Output the [X, Y] coordinate of the center of the cell containing the given text.  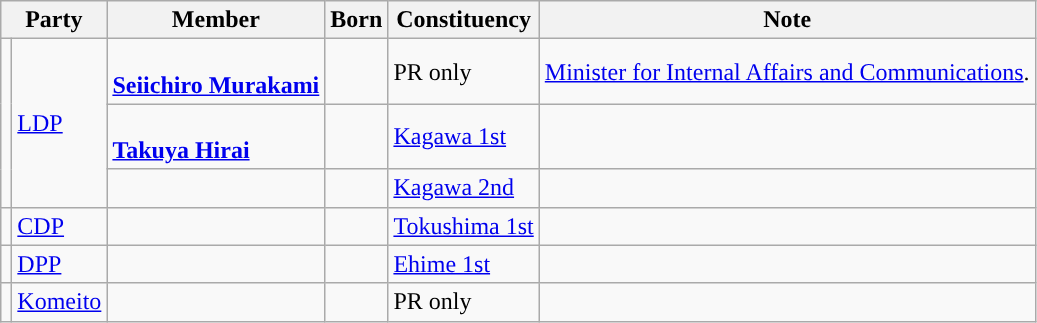
Member [216, 20]
Kagawa 1st [464, 136]
Minister for Internal Affairs and Communications. [787, 72]
Ehime 1st [464, 264]
Kagawa 2nd [464, 188]
Party [54, 20]
Constituency [464, 20]
Note [787, 20]
Komeito [60, 302]
CDP [60, 226]
Seiichiro Murakami [216, 72]
Tokushima 1st [464, 226]
Takuya Hirai [216, 136]
Born [356, 20]
DPP [60, 264]
LDP [60, 123]
